Provide the [X, Y] coordinate of the cell's center where the given text is located.  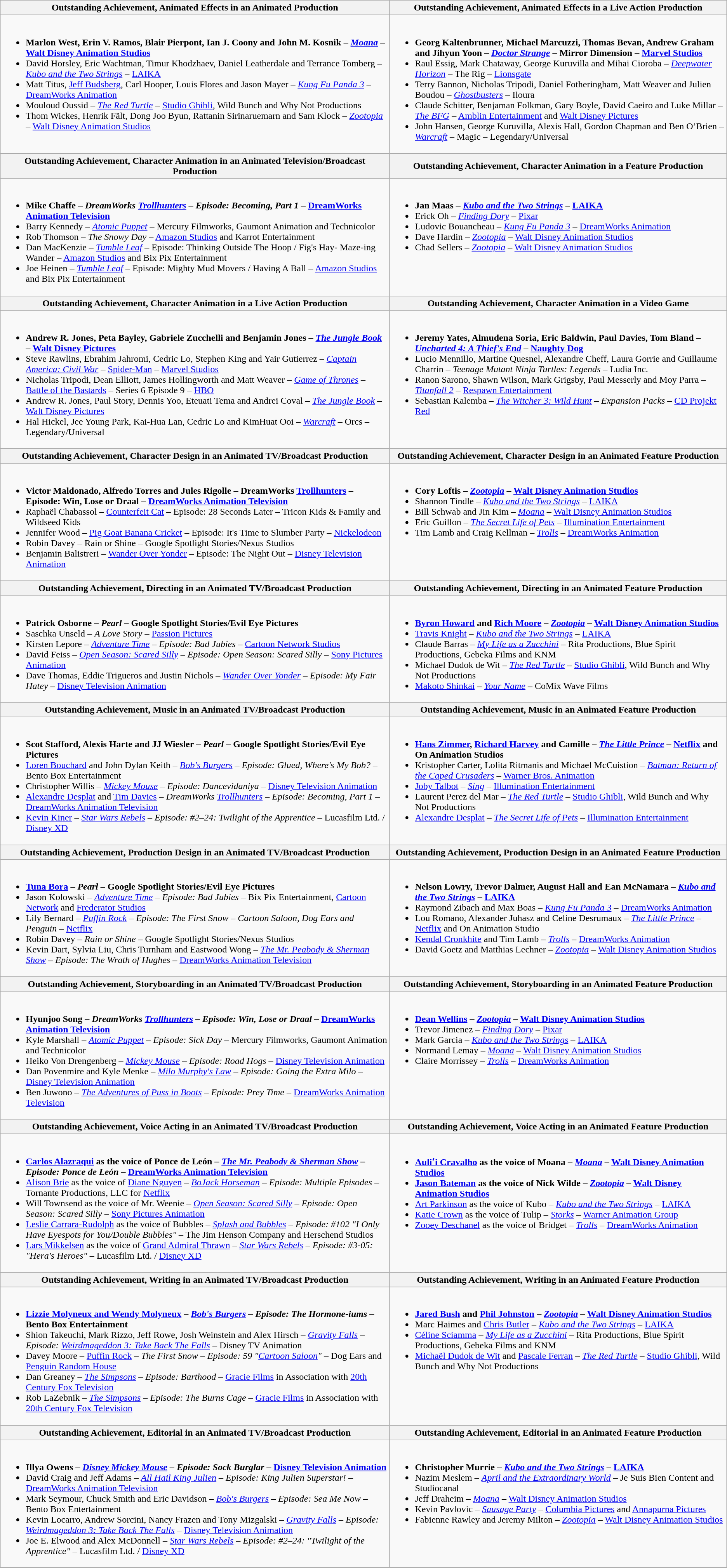
Outstanding Achievement, Editorial in an Animated Feature Production [558, 1433]
Outstanding Achievement, Character Animation in a Video Game [558, 303]
Outstanding Achievement, Storyboarding in an Animated TV/Broadcast Production [195, 984]
Outstanding Achievement, Character Animation in a Live Action Production [195, 303]
Outstanding Achievement, Character Animation in a Feature Production [558, 166]
Outstanding Achievement, Music in an Animated Feature Production [558, 709]
Outstanding Achievement, Production Design in an Animated Feature Production [558, 852]
Outstanding Achievement, Character Design in an Animated TV/Broadcast Production [195, 456]
Outstanding Achievement, Animated Effects in a Live Action Production [558, 8]
Outstanding Achievement, Directing in an Animated Feature Production [558, 588]
Outstanding Achievement, Editorial in an Animated TV/Broadcast Production [195, 1433]
Outstanding Achievement, Production Design in an Animated TV/Broadcast Production [195, 852]
Outstanding Achievement, Character Design in an Animated Feature Production [558, 456]
Outstanding Achievement, Writing in an Animated Feature Production [558, 1280]
Outstanding Achievement, Writing in an Animated TV/Broadcast Production [195, 1280]
Outstanding Achievement, Music in an Animated TV/Broadcast Production [195, 709]
Outstanding Achievement, Storyboarding in an Animated Feature Production [558, 984]
Outstanding Achievement, Directing in an Animated TV/Broadcast Production [195, 588]
Outstanding Achievement, Animated Effects in an Animated Production [195, 8]
Outstanding Achievement, Character Animation in an Animated Television/Broadcast Production [195, 166]
Outstanding Achievement, Voice Acting in an Animated Feature Production [558, 1127]
Outstanding Achievement, Voice Acting in an Animated TV/Broadcast Production [195, 1127]
